Capture the cell that displays the provided text and extract its (X, Y) central coordinate. 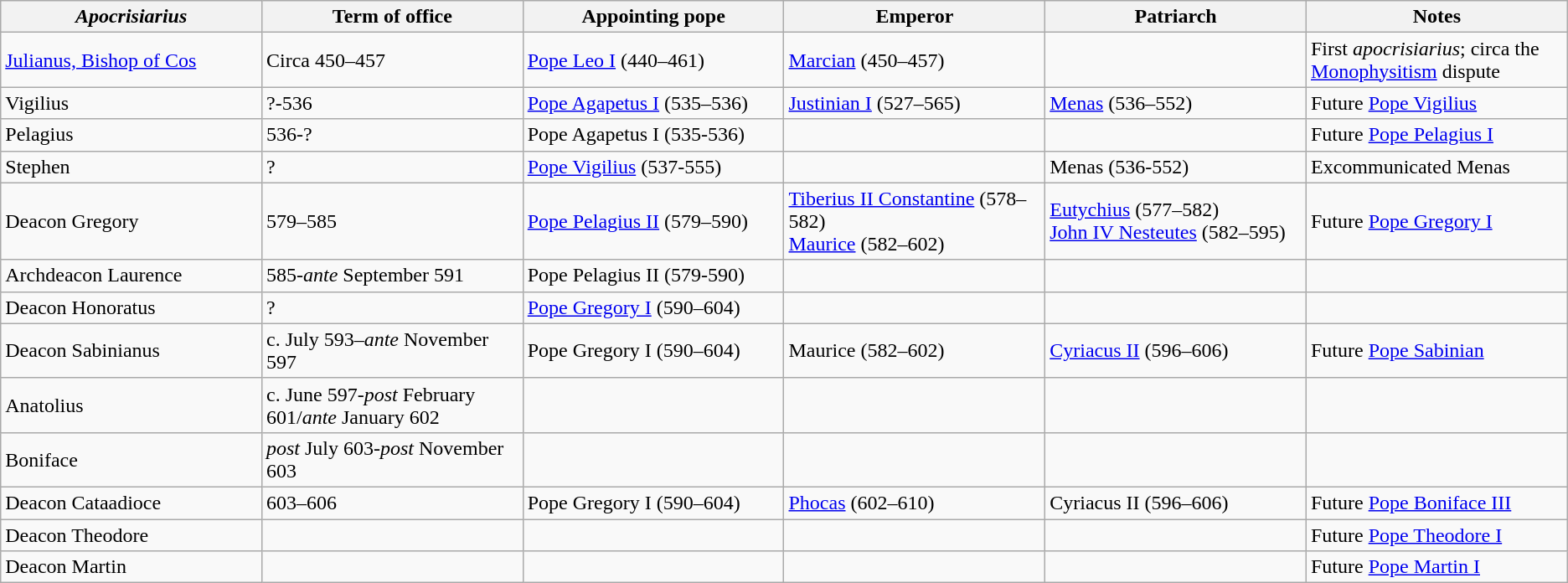
Pope Vigilius (537-555) (653, 167)
Future Pope Theodore I (1436, 535)
Future Pope Gregory I (1436, 221)
c. June 597-post February 601/ante January 602 (392, 405)
585-ante September 591 (392, 276)
579–585 (392, 221)
Menas (536-552) (1176, 167)
post July 603-post November 603 (392, 459)
Pope Pelagius II (579–590) (653, 221)
Future Pope Martin I (1436, 567)
Menas (536–552) (1176, 103)
Justinian I (527–565) (915, 103)
Apocrisiarius (132, 17)
Future Pope Boniface III (1436, 503)
Pope Pelagius II (579-590) (653, 276)
Appointing pope (653, 17)
Pope Agapetus I (535-536) (653, 135)
Emperor (915, 17)
Phocas (602–610) (915, 503)
First apocrisiarius; circa the Monophysitism dispute (1436, 60)
Tiberius II Constantine (578–582)Maurice (582–602) (915, 221)
Term of office (392, 17)
Deacon Theodore (132, 535)
Excommunicated Menas (1436, 167)
?-536 (392, 103)
c. July 593–ante November 597 (392, 350)
Future Pope Pelagius I (1436, 135)
Notes (1436, 17)
Pope Leo I (440–461) (653, 60)
Anatolius (132, 405)
Stephen (132, 167)
Pelagius (132, 135)
Deacon Cataadioce (132, 503)
Deacon Sabinianus (132, 350)
Julianus, Bishop of Cos (132, 60)
Pope Agapetus I (535–536) (653, 103)
Vigilius (132, 103)
Maurice (582–602) (915, 350)
Eutychius (577–582)John IV Nesteutes (582–595) (1176, 221)
Boniface (132, 459)
Marcian (450–457) (915, 60)
Deacon Martin (132, 567)
603–606 (392, 503)
536-? (392, 135)
Circa 450–457 (392, 60)
Deacon Honoratus (132, 307)
Future Pope Vigilius (1436, 103)
Future Pope Sabinian (1436, 350)
Deacon Gregory (132, 221)
Archdeacon Laurence (132, 276)
Patriarch (1176, 17)
